Capture the cell that displays the provided text and extract its (x, y) central coordinate. 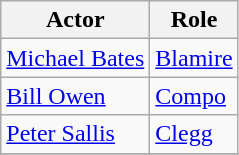
Actor (76, 20)
Peter Sallis (76, 134)
Role (194, 20)
Michael Bates (76, 58)
Compo (194, 96)
Bill Owen (76, 96)
Clegg (194, 134)
Blamire (194, 58)
